Determine the (X, Y) coordinate at the center of the cell enclosing the given text.  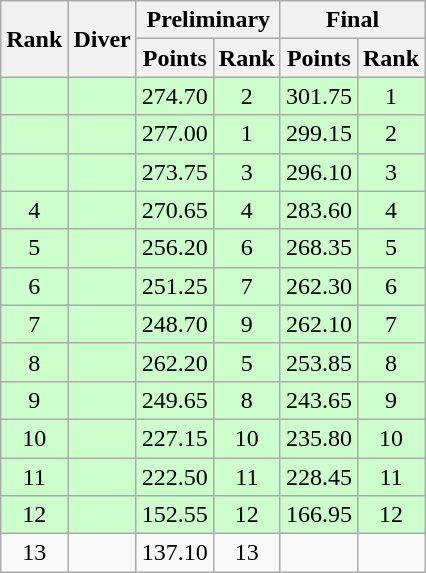
268.35 (318, 248)
152.55 (174, 515)
273.75 (174, 172)
296.10 (318, 172)
235.80 (318, 438)
283.60 (318, 210)
270.65 (174, 210)
227.15 (174, 438)
262.30 (318, 286)
249.65 (174, 400)
262.20 (174, 362)
222.50 (174, 477)
253.85 (318, 362)
Diver (102, 39)
251.25 (174, 286)
137.10 (174, 553)
243.65 (318, 400)
Preliminary (208, 20)
166.95 (318, 515)
Final (352, 20)
256.20 (174, 248)
248.70 (174, 324)
228.45 (318, 477)
277.00 (174, 134)
262.10 (318, 324)
301.75 (318, 96)
299.15 (318, 134)
274.70 (174, 96)
